Determine the (X, Y) coordinate at the center of the cell enclosing the given text.  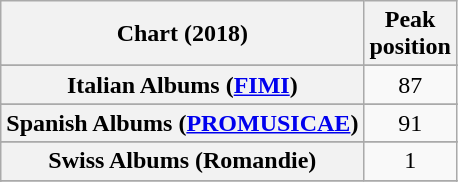
Swiss Albums (Romandie) (182, 161)
87 (410, 85)
Peak position (410, 34)
1 (410, 161)
Chart (2018) (182, 34)
Italian Albums (FIMI) (182, 85)
Spanish Albums (PROMUSICAE) (182, 123)
91 (410, 123)
